Find where the given text appears and provide that cell's center as [x, y] coordinate. 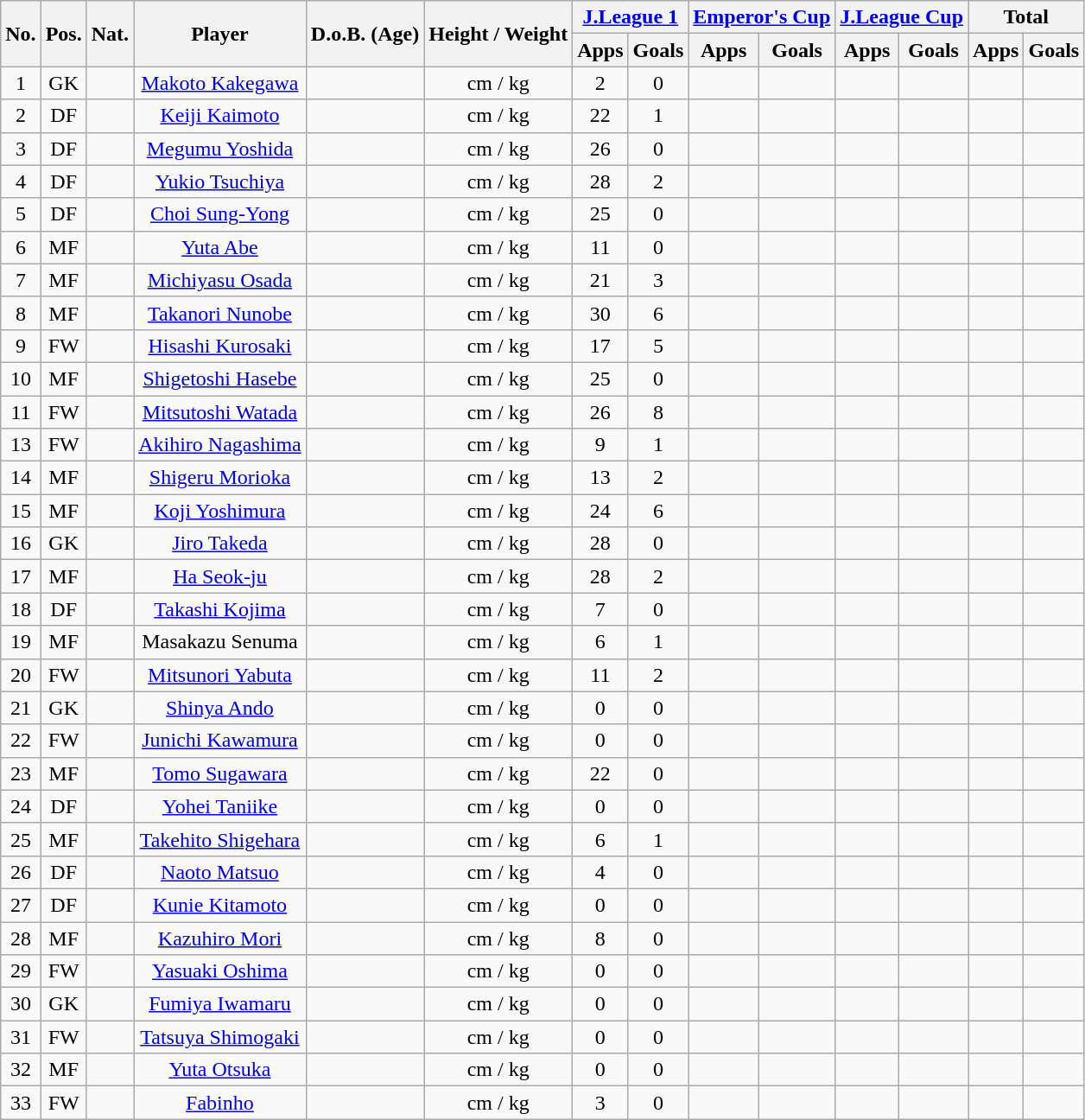
Pos. [64, 34]
Junichi Kawamura [220, 741]
Player [220, 34]
Choi Sung-Yong [220, 214]
Kunie Kitamoto [220, 905]
31 [21, 1037]
Shinya Ando [220, 708]
15 [21, 511]
Emperor's Cup [762, 17]
Akihiro Nagashima [220, 445]
Yuta Otsuka [220, 1070]
16 [21, 544]
19 [21, 642]
D.o.B. (Age) [365, 34]
Takanori Nunobe [220, 313]
Fumiya Iwamaru [220, 1004]
10 [21, 379]
29 [21, 971]
Mitsutoshi Watada [220, 412]
Mitsunori Yabuta [220, 675]
23 [21, 773]
Yuta Abe [220, 247]
Yukio Tsuchiya [220, 181]
Tomo Sugawara [220, 773]
Megumu Yoshida [220, 149]
Fabinho [220, 1103]
Masakazu Senuma [220, 642]
No. [21, 34]
14 [21, 478]
Yasuaki Oshima [220, 971]
Makoto Kakegawa [220, 83]
Takashi Kojima [220, 609]
Naoto Matsuo [220, 872]
Michiyasu Osada [220, 280]
Nat. [110, 34]
J.League Cup [902, 17]
20 [21, 675]
Tatsuya Shimogaki [220, 1037]
Ha Seok-ju [220, 576]
Hisashi Kurosaki [220, 346]
Total [1026, 17]
Takehito Shigehara [220, 839]
33 [21, 1103]
Yohei Taniike [220, 806]
Jiro Takeda [220, 544]
Shigetoshi Hasebe [220, 379]
J.League 1 [631, 17]
18 [21, 609]
Keiji Kaimoto [220, 116]
Shigeru Morioka [220, 478]
Height / Weight [498, 34]
Kazuhiro Mori [220, 938]
32 [21, 1070]
Koji Yoshimura [220, 511]
27 [21, 905]
